Return the [x, y] coordinate for the center point of the cell that contains the specified text.  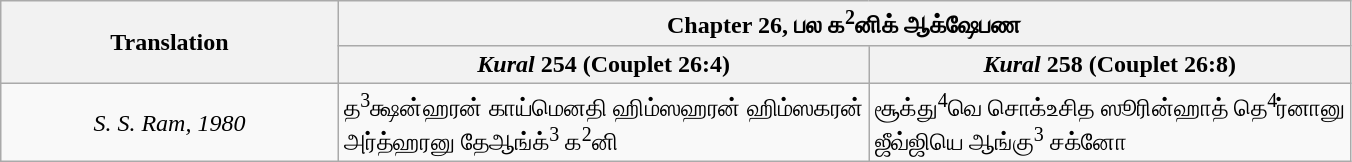
Kural 254 (Couplet 26:4) [604, 64]
Kural 258 (Couplet 26:8) [1110, 64]
த3க்ஷன்ஹரன் காய்மெனதி ஹிம்ஸஹரன் ஹிம்ஸகரன்அர்த்ஹரனு தேஆங்க்3 க2னி [604, 122]
S. S. Ram, 1980 [170, 122]
Translation [170, 42]
சூக்து4வெ சொக்உசித ஸூரின்ஹாத் தெ4ர்னானுஜீவ்ஜியெ ஆங்கு3 சக்னோ [1110, 122]
Chapter 26, பல க2னிக் ஆக்ஷேபண [844, 24]
